Return (x, y) of the center of cell containing provided text 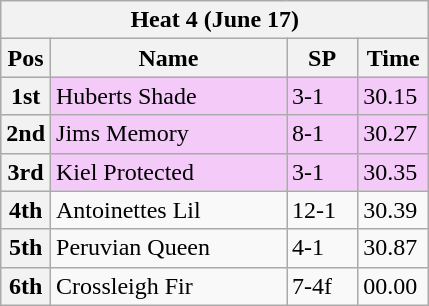
7-4f (322, 286)
Jims Memory (169, 134)
30.15 (394, 96)
4-1 (322, 248)
Heat 4 (June 17) (215, 20)
8-1 (322, 134)
Name (169, 58)
Time (394, 58)
Antoinettes Lil (169, 210)
30.87 (394, 248)
2nd (26, 134)
5th (26, 248)
1st (26, 96)
Pos (26, 58)
3rd (26, 172)
4th (26, 210)
12-1 (322, 210)
30.39 (394, 210)
SP (322, 58)
Crossleigh Fir (169, 286)
Kiel Protected (169, 172)
6th (26, 286)
30.35 (394, 172)
30.27 (394, 134)
00.00 (394, 286)
Peruvian Queen (169, 248)
Huberts Shade (169, 96)
